Identify which cell holds the provided text, then report its [X, Y] central coordinate. 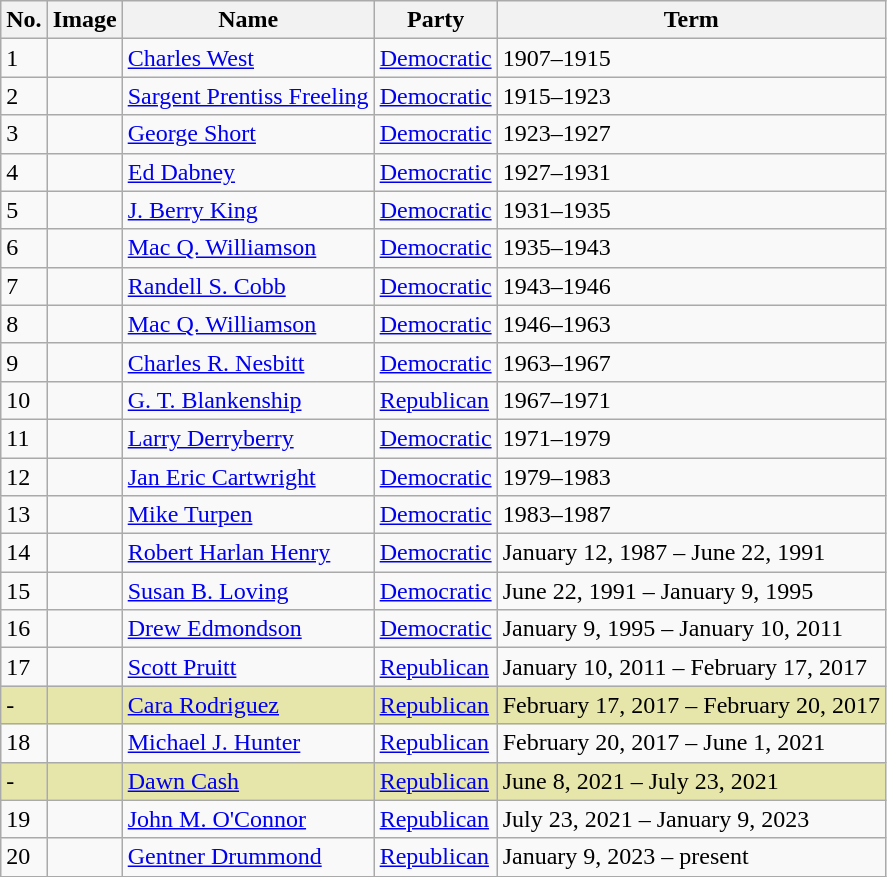
January 12, 1987 – June 22, 1991 [691, 553]
Term [691, 20]
17 [24, 667]
Jan Eric Cartwright [248, 477]
1915–1923 [691, 96]
5 [24, 210]
15 [24, 591]
No. [24, 20]
Party [436, 20]
July 23, 2021 – January 9, 2023 [691, 819]
Name [248, 20]
Gentner Drummond [248, 857]
G. T. Blankenship [248, 400]
Image [84, 20]
Michael J. Hunter [248, 743]
2 [24, 96]
13 [24, 515]
20 [24, 857]
1907–1915 [691, 58]
11 [24, 438]
Cara Rodriguez [248, 705]
16 [24, 629]
14 [24, 553]
1 [24, 58]
February 20, 2017 – June 1, 2021 [691, 743]
10 [24, 400]
Dawn Cash [248, 781]
1979–1983 [691, 477]
7 [24, 286]
18 [24, 743]
1946–1963 [691, 324]
1943–1946 [691, 286]
Drew Edmondson [248, 629]
June 8, 2021 – July 23, 2021 [691, 781]
19 [24, 819]
Ed Dabney [248, 172]
Susan B. Loving [248, 591]
1963–1967 [691, 362]
1927–1931 [691, 172]
12 [24, 477]
June 22, 1991 – January 9, 1995 [691, 591]
January 9, 1995 – January 10, 2011 [691, 629]
Robert Harlan Henry [248, 553]
1935–1943 [691, 248]
February 17, 2017 – February 20, 2017 [691, 705]
1971–1979 [691, 438]
9 [24, 362]
1983–1987 [691, 515]
Scott Pruitt [248, 667]
Randell S. Cobb [248, 286]
J. Berry King [248, 210]
Larry Derryberry [248, 438]
Sargent Prentiss Freeling [248, 96]
1923–1927 [691, 134]
Mike Turpen [248, 515]
6 [24, 248]
8 [24, 324]
1931–1935 [691, 210]
1967–1971 [691, 400]
George Short [248, 134]
Charles R. Nesbitt [248, 362]
4 [24, 172]
January 10, 2011 – February 17, 2017 [691, 667]
3 [24, 134]
John M. O'Connor [248, 819]
January 9, 2023 – present [691, 857]
Charles West [248, 58]
